Return (X, Y) of the center of cell containing provided text 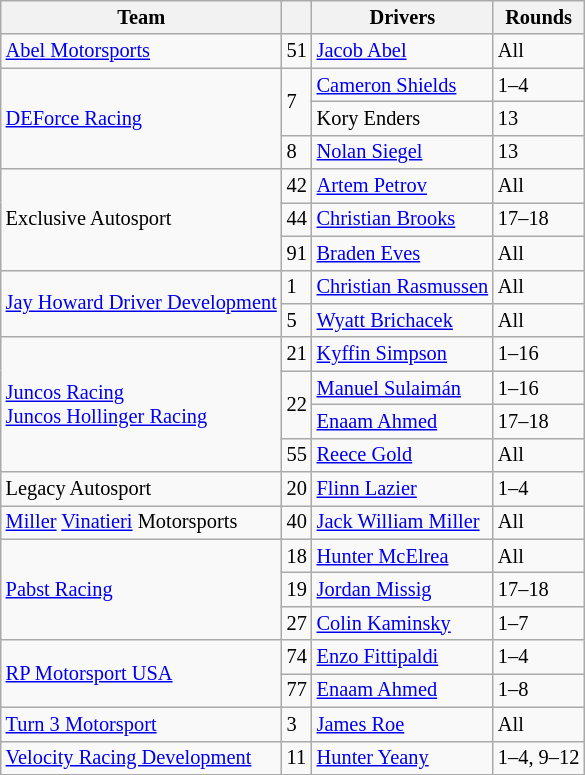
8 (297, 152)
40 (297, 522)
Cameron Shields (402, 85)
1–8 (538, 690)
Braden Eves (402, 253)
Kyffin Simpson (402, 354)
Kory Enders (402, 118)
Abel Motorsports (142, 51)
James Roe (402, 724)
1–7 (538, 623)
Colin Kaminsky (402, 623)
Velocity Racing Development (142, 758)
Reece Gold (402, 455)
RP Motorsport USA (142, 674)
55 (297, 455)
21 (297, 354)
20 (297, 489)
27 (297, 623)
Manuel Sulaimán (402, 388)
Pabst Racing (142, 590)
19 (297, 589)
42 (297, 186)
Artem Petrov (402, 186)
Legacy Autosport (142, 489)
Hunter McElrea (402, 556)
Wyatt Brichacek (402, 320)
74 (297, 657)
Exclusive Autosport (142, 220)
3 (297, 724)
Jordan Missig (402, 589)
Jack William Miller (402, 522)
Turn 3 Motorsport (142, 724)
Drivers (402, 17)
5 (297, 320)
Miller Vinatieri Motorsports (142, 522)
Rounds (538, 17)
Jacob Abel (402, 51)
77 (297, 690)
22 (297, 404)
Christian Brooks (402, 219)
Juncos RacingJuncos Hollinger Racing (142, 404)
1 (297, 287)
Flinn Lazier (402, 489)
51 (297, 51)
Jay Howard Driver Development (142, 304)
Enzo Fittipaldi (402, 657)
1–4, 9–12 (538, 758)
Team (142, 17)
11 (297, 758)
7 (297, 102)
44 (297, 219)
Christian Rasmussen (402, 287)
91 (297, 253)
Nolan Siegel (402, 152)
18 (297, 556)
Hunter Yeany (402, 758)
DEForce Racing (142, 118)
